Return (x, y) of the center of cell containing provided text 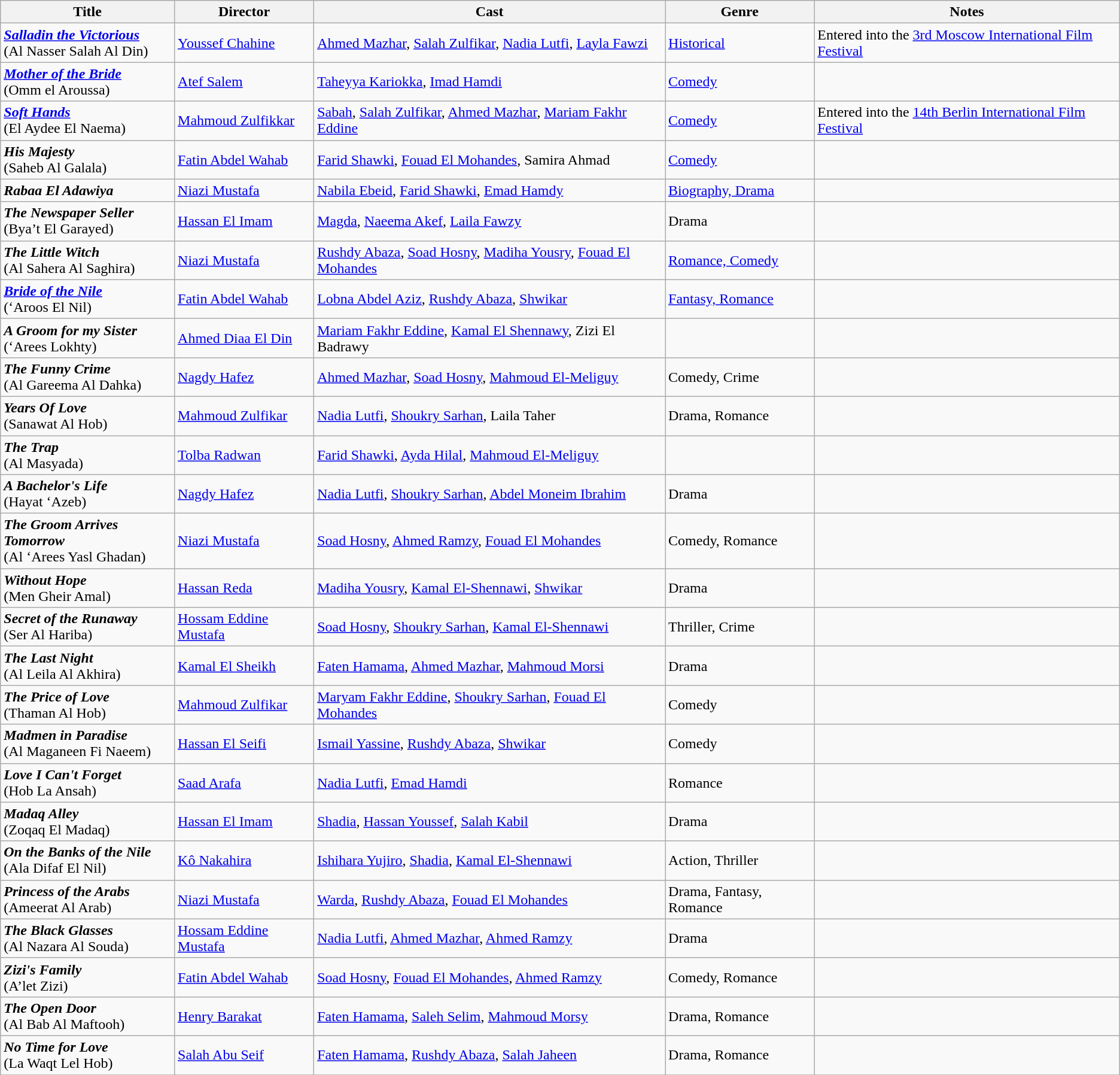
Rushdy Abaza, Soad Hosny, Madiha Yousry, Fouad El Mohandes (489, 260)
Historical (739, 43)
Madiha Yousry, Kamal El-Shennawi, Shwikar (489, 588)
Taheyya Kariokka, Imad Hamdi (489, 81)
Ismail Yassine, Rushdy Abaza, Shwikar (489, 743)
Madmen in Paradise (Al Maganeen Fi Naeem) (87, 743)
Comedy, Crime (739, 377)
Tolba Radwan (244, 455)
Entered into the 3rd Moscow International Film Festival (967, 43)
Ahmed Mazhar, Salah Zulfikar, Nadia Lutfi, Layla Fawzi (489, 43)
Soft Hands (El Aydee El Naema) (87, 121)
Genre (739, 12)
Soad Hosny, Ahmed Ramzy, Fouad El Mohandes (489, 541)
The Open Door (Al Bab Al Maftooh) (87, 1016)
Henry Barakat (244, 1016)
The Groom Arrives Tomorrow(Al ‘Arees Yasl Ghadan) (87, 541)
Madaq Alley(Zoqaq El Madaq) (87, 821)
Sabah, Salah Zulfikar, Ahmed Mazhar, Mariam Fakhr Eddine (489, 121)
Years Of Love(Sanawat Al Hob) (87, 415)
Shadia, Hassan Youssef, Salah Kabil (489, 821)
Mahmoud Zulfikkar (244, 121)
Nadia Lutfi, Ahmed Mazhar, Ahmed Ramzy (489, 939)
Salladin the Victorious (Al Nasser Salah Al Din) (87, 43)
Ahmed Mazhar, Soad Hosny, Mahmoud El-Meliguy (489, 377)
Cast (489, 12)
The Price of Love (Thaman Al Hob) (87, 705)
Director (244, 12)
A Groom for my Sister (‘Arees Lokhty) (87, 338)
Lobna Abdel Aziz, Rushdy Abaza, Shwikar (489, 299)
Title (87, 12)
Faten Hamama, Rushdy Abaza, Salah Jaheen (489, 1055)
The Trap(Al Masyada) (87, 455)
Hassan El Seifi (244, 743)
Romance, Comedy (739, 260)
Bride of the Nile (‘Aroos El Nil) (87, 299)
Faten Hamama, Ahmed Mazhar, Mahmoud Morsi (489, 666)
Maryam Fakhr Eddine, Shoukry Sarhan, Fouad El Mohandes (489, 705)
Mother of the Bride (Omm el Aroussa) (87, 81)
No Time for Love (La Waqt Lel Hob) (87, 1055)
Farid Shawki, Ayda Hilal, Mahmoud El-Meliguy (489, 455)
Soad Hosny, Shoukry Sarhan, Kamal El-Shennawi (489, 627)
Soad Hosny, Fouad El Mohandes, Ahmed Ramzy (489, 977)
Rabaa El Adawiya (87, 190)
Kô Nakahira (244, 861)
Magda, Naeema Akef, Laila Fawzy (489, 221)
Thriller, Crime (739, 627)
Nabila Ebeid, Farid Shawki, Emad Hamdy (489, 190)
Biography, Drama (739, 190)
Action, Thriller (739, 861)
His Majesty(Saheb Al Galala) (87, 159)
Without Hope (Men Gheir Amal) (87, 588)
Mariam Fakhr Eddine, Kamal El Shennawy, Zizi El Badrawy (489, 338)
Ishihara Yujiro, Shadia, Kamal El-Shennawi (489, 861)
Zizi's Family (A’let Zizi) (87, 977)
A Bachelor's Life(Hayat ‘Azeb) (87, 494)
The Newspaper Seller(Bya’t El Garayed) (87, 221)
Nadia Lutfi, Shoukry Sarhan, Laila Taher (489, 415)
Notes (967, 12)
On the Banks of the Nile (Ala Difaf El Nil) (87, 861)
Farid Shawki, Fouad El Mohandes, Samira Ahmad (489, 159)
Faten Hamama, Saleh Selim, Mahmoud Morsy (489, 1016)
Secret of the Runaway (Ser Al Hariba) (87, 627)
Saad Arafa (244, 783)
Love I Can't Forget(Hob La Ansah) (87, 783)
The Funny Crime (Al Gareema Al Dahka) (87, 377)
The Black Glasses (Al Nazara Al Souda) (87, 939)
Princess of the Arabs (Ameerat Al Arab) (87, 899)
Nadia Lutfi, Shoukry Sarhan, Abdel Moneim Ibrahim (489, 494)
Drama, Fantasy, Romance (739, 899)
Entered into the 14th Berlin International Film Festival (967, 121)
Romance (739, 783)
Youssef Chahine (244, 43)
Atef Salem (244, 81)
Ahmed Diaa El Din (244, 338)
Kamal El Sheikh (244, 666)
Hassan Reda (244, 588)
Nadia Lutfi, Emad Hamdi (489, 783)
Fantasy, Romance (739, 299)
Warda, Rushdy Abaza, Fouad El Mohandes (489, 899)
The Little Witch(Al Sahera Al Saghira) (87, 260)
The Last Night (Al Leila Al Akhira) (87, 666)
Salah Abu Seif (244, 1055)
